Identify which cell holds the provided text, then report its (x, y) central coordinate. 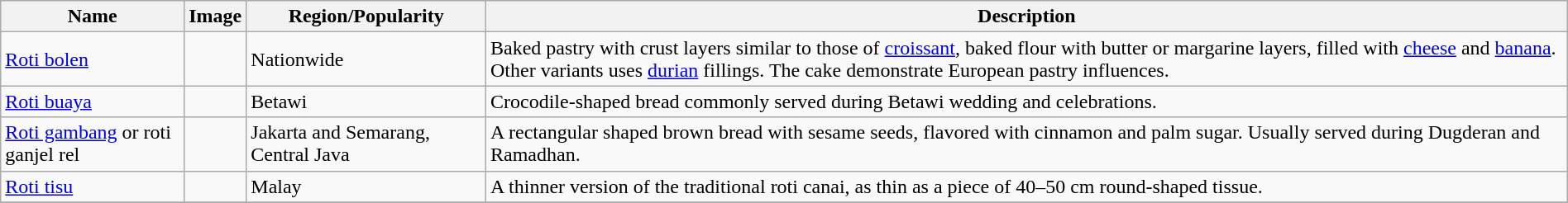
Description (1027, 17)
Roti gambang or roti ganjel rel (93, 144)
Malay (366, 186)
Nationwide (366, 59)
Crocodile-shaped bread commonly served during Betawi wedding and celebrations. (1027, 101)
A rectangular shaped brown bread with sesame seeds, flavored with cinnamon and palm sugar. Usually served during Dugderan and Ramadhan. (1027, 144)
Jakarta and Semarang, Central Java (366, 144)
Roti tisu (93, 186)
Image (215, 17)
Roti buaya (93, 101)
Betawi (366, 101)
Region/Popularity (366, 17)
A thinner version of the traditional roti canai, as thin as a piece of 40–50 cm round-shaped tissue. (1027, 186)
Roti bolen (93, 59)
Name (93, 17)
